Capture the cell that displays the provided text and extract its (x, y) central coordinate. 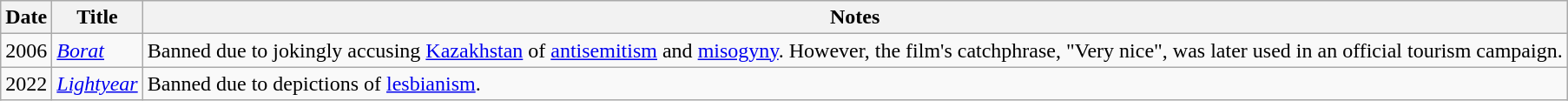
Banned due to depictions of lesbianism. (854, 84)
2022 (26, 84)
Date (26, 17)
Borat (97, 50)
Notes (854, 17)
2006 (26, 50)
Title (97, 17)
Lightyear (97, 84)
